Return [x, y] of the center of cell containing provided text 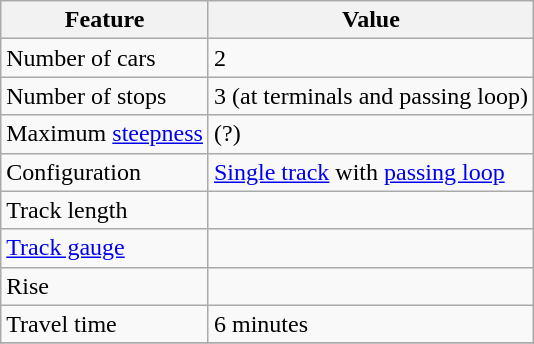
Rise [105, 286]
Number of cars [105, 58]
(?) [370, 134]
6 minutes [370, 324]
Feature [105, 20]
2 [370, 58]
Track gauge [105, 248]
Single track with passing loop [370, 172]
Travel time [105, 324]
Maximum steepness [105, 134]
Configuration [105, 172]
Number of stops [105, 96]
3 (at terminals and passing loop) [370, 96]
Value [370, 20]
Track length [105, 210]
